Return the [X, Y] coordinate for the center point of the cell that contains the specified text.  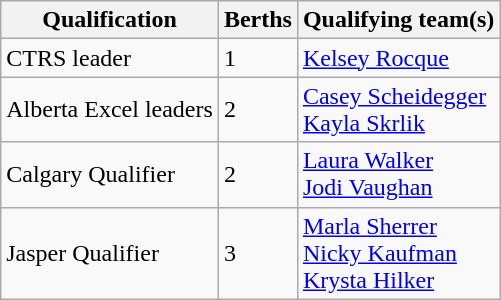
Qualification [110, 20]
Marla Sherrer Nicky Kaufman Krysta Hilker [398, 253]
Calgary Qualifier [110, 174]
Alberta Excel leaders [110, 110]
Berths [258, 20]
Jasper Qualifier [110, 253]
Qualifying team(s) [398, 20]
Laura Walker Jodi Vaughan [398, 174]
3 [258, 253]
Casey Scheidegger Kayla Skrlik [398, 110]
Kelsey Rocque [398, 58]
1 [258, 58]
CTRS leader [110, 58]
